Locate the cell with the specified text and output its (X, Y) center coordinate. 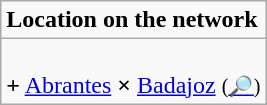
+ Abrantes × Badajoz (🔎) (134, 72)
Location on the network (134, 20)
